Determine the [X, Y] coordinate at the center of the cell enclosing the given text.  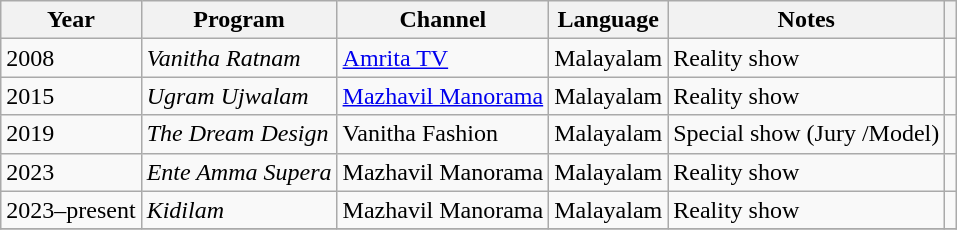
Ugram Ujwalam [239, 96]
Special show (Jury /Model) [806, 134]
2015 [71, 96]
Vanitha Ratnam [239, 58]
Program [239, 20]
2023–present [71, 210]
Ente Amma Supera [239, 172]
2019 [71, 134]
Kidilam [239, 210]
2008 [71, 58]
2023 [71, 172]
Vanitha Fashion [443, 134]
Channel [443, 20]
Year [71, 20]
Amrita TV [443, 58]
Language [608, 20]
The Dream Design [239, 134]
Notes [806, 20]
